Determine the [x, y] coordinate at the center of the cell enclosing the given text.  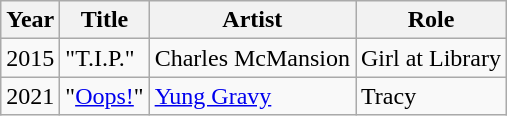
Charles McMansion [252, 58]
Tracy [432, 96]
Yung Gravy [252, 96]
Title [104, 20]
Girl at Library [432, 58]
Role [432, 20]
Artist [252, 20]
2021 [30, 96]
2015 [30, 58]
"Oops!" [104, 96]
"T.I.P." [104, 58]
Year [30, 20]
